For the text-containing cell, return its midpoint in (X, Y) coordinate format. 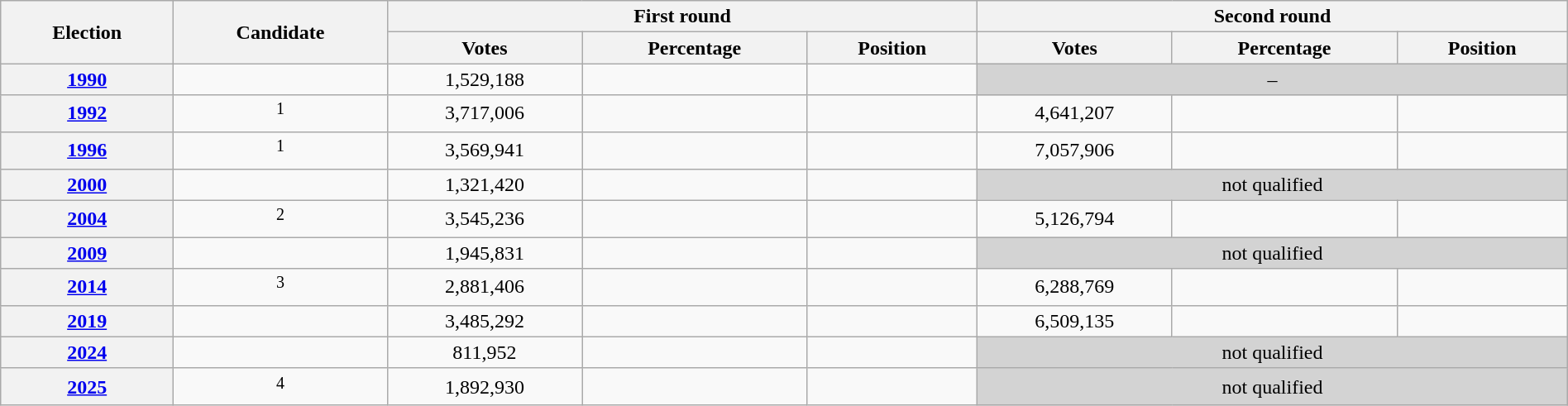
1990 (88, 79)
3,717,006 (485, 114)
1996 (88, 150)
811,952 (485, 352)
3,569,941 (485, 150)
1,529,188 (485, 79)
– (1273, 79)
3 (281, 288)
2019 (88, 321)
7,057,906 (1075, 150)
3,485,292 (485, 321)
5,126,794 (1075, 218)
Candidate (281, 32)
1,892,930 (485, 387)
6,288,769 (1075, 288)
2 (281, 218)
4 (281, 387)
2025 (88, 387)
2024 (88, 352)
2000 (88, 184)
6,509,135 (1075, 321)
3,545,236 (485, 218)
2009 (88, 253)
2014 (88, 288)
2,881,406 (485, 288)
1,321,420 (485, 184)
1,945,831 (485, 253)
Election (88, 32)
Second round (1273, 17)
4,641,207 (1075, 114)
2004 (88, 218)
First round (681, 17)
1992 (88, 114)
